Scan for the cell matching the given text and deliver its (X, Y) coordinate at center. 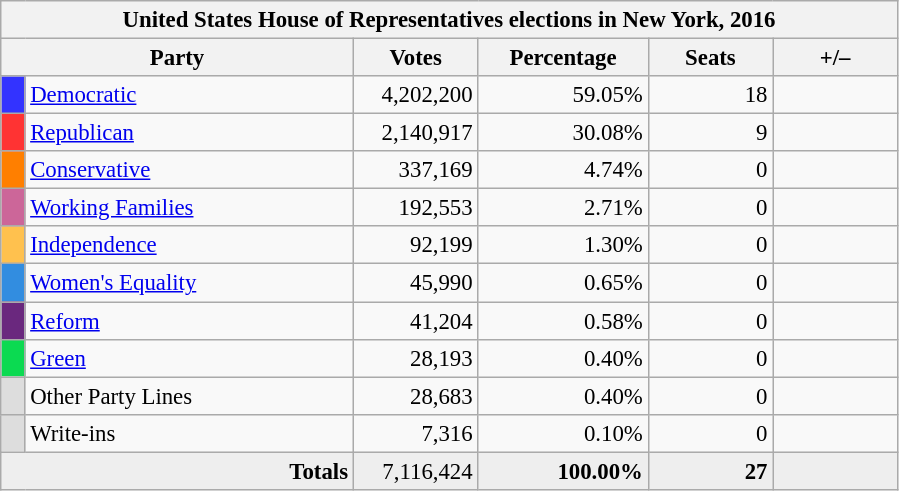
0.58% (563, 321)
Republican (189, 133)
Reform (189, 321)
9 (710, 133)
100.00% (563, 471)
28,683 (416, 396)
28,193 (416, 358)
Independence (189, 245)
337,169 (416, 170)
4.74% (563, 170)
Other Party Lines (189, 396)
7,116,424 (416, 471)
92,199 (416, 245)
4,202,200 (416, 95)
Totals (178, 471)
Women's Equality (189, 283)
7,316 (416, 433)
+/– (836, 58)
United States House of Representatives elections in New York, 2016 (450, 20)
59.05% (563, 95)
Democratic (189, 95)
192,553 (416, 208)
Conservative (189, 170)
Percentage (563, 58)
0.10% (563, 433)
Green (189, 358)
1.30% (563, 245)
30.08% (563, 133)
27 (710, 471)
2,140,917 (416, 133)
Working Families (189, 208)
Write-ins (189, 433)
0.65% (563, 283)
41,204 (416, 321)
2.71% (563, 208)
Seats (710, 58)
18 (710, 95)
Party (178, 58)
45,990 (416, 283)
Votes (416, 58)
